Return (X, Y) of the center of cell containing provided text 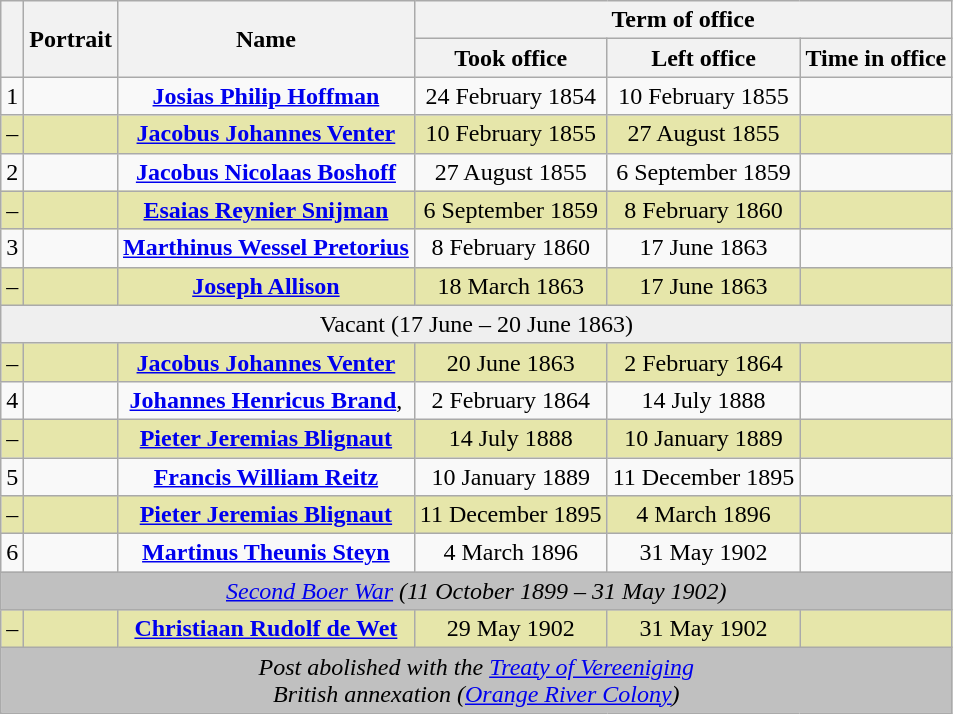
Name (266, 39)
Josias Philip Hoffman (266, 96)
Post abolished with the Treaty of VereenigingBritish annexation (Orange River Colony) (476, 680)
Joseph Allison (266, 286)
20 June 1863 (510, 362)
Portrait (71, 39)
Took office (510, 58)
3 (12, 248)
Vacant (17 June – 20 June 1863) (476, 324)
5 (12, 477)
6 (12, 553)
Johannes Henricus Brand, (266, 400)
24 February 1854 (510, 96)
Second Boer War (11 October 1899 – 31 May 1902) (476, 591)
Christiaan Rudolf de Wet (266, 629)
Jacobus Nicolaas Boshoff (266, 172)
Martinus Theunis Steyn (266, 553)
Francis William Reitz (266, 477)
Left office (704, 58)
4 (12, 400)
2 (12, 172)
Time in office (876, 58)
29 May 1902 (510, 629)
1 (12, 96)
Marthinus Wessel Pretorius (266, 248)
Term of office (682, 20)
18 March 1863 (510, 286)
Esaias Reynier Snijman (266, 210)
